For the text-containing cell, return its midpoint in (X, Y) coordinate format. 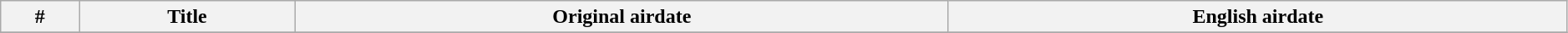
# (40, 17)
Original airdate (622, 17)
Title (187, 17)
English airdate (1258, 17)
